Locate the cell with the specified text and output its (x, y) center coordinate. 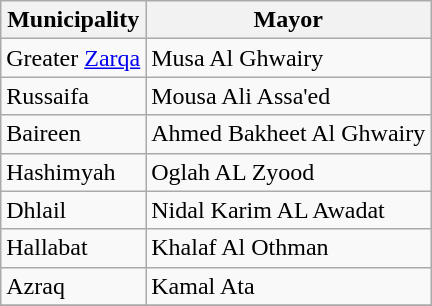
Musa Al Ghwairy (288, 58)
Mayor (288, 20)
Kamal Ata (288, 286)
Greater Zarqa (74, 58)
Municipality (74, 20)
Ahmed Bakheet Al Ghwairy (288, 134)
Russaifa (74, 96)
Oglah AL Zyood (288, 172)
Baireen (74, 134)
Mousa Ali Assa'ed (288, 96)
Dhlail (74, 210)
Nidal Karim AL Awadat (288, 210)
Khalaf Al Othman (288, 248)
Azraq (74, 286)
Hashimyah (74, 172)
Hallabat (74, 248)
